Provide the (x, y) coordinate of the cell's center where the given text is located.  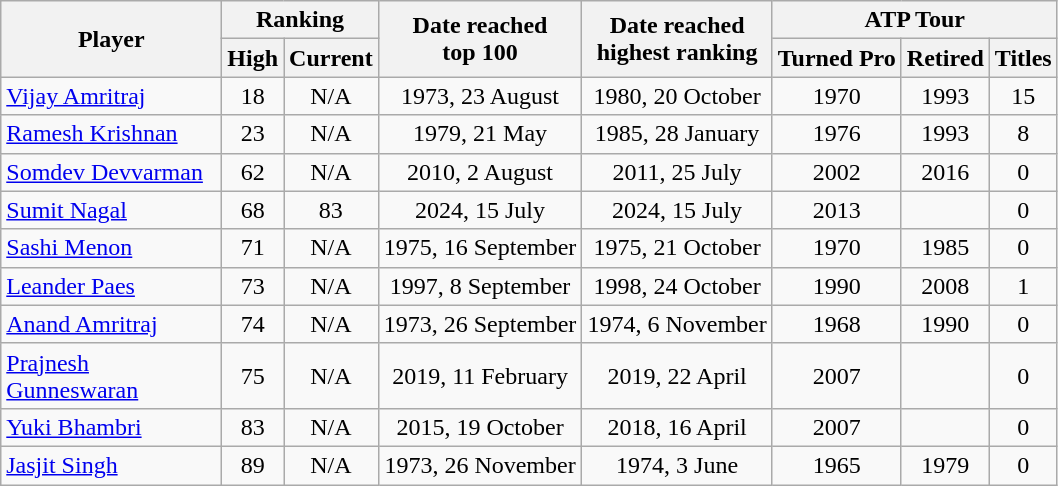
Titles (1023, 58)
Prajnesh Gunneswaran (112, 376)
Leander Paes (112, 286)
2019, 11 February (480, 376)
1968 (836, 324)
Vijay Amritraj (112, 96)
74 (253, 324)
Yuki Bhambri (112, 427)
Anand Amritraj (112, 324)
Date reachedtop 100 (480, 39)
1985 (945, 248)
2018, 16 April (677, 427)
High (253, 58)
1973, 23 August (480, 96)
73 (253, 286)
1973, 26 September (480, 324)
1985, 28 January (677, 134)
2013 (836, 210)
Player (112, 39)
Sumit Nagal (112, 210)
2008 (945, 286)
2011, 25 July (677, 172)
75 (253, 376)
1980, 20 October (677, 96)
Turned Pro (836, 58)
ATP Tour (914, 20)
Date reachedhighest ranking (677, 39)
2010, 2 August (480, 172)
1965 (836, 465)
1979, 21 May (480, 134)
1975, 16 September (480, 248)
Retired (945, 58)
Current (332, 58)
Somdev Devvarman (112, 172)
1973, 26 November (480, 465)
Jasjit Singh (112, 465)
62 (253, 172)
89 (253, 465)
68 (253, 210)
1974, 3 June (677, 465)
71 (253, 248)
1 (1023, 286)
1976 (836, 134)
Ranking (300, 20)
2002 (836, 172)
15 (1023, 96)
18 (253, 96)
2019, 22 April (677, 376)
1974, 6 November (677, 324)
2015, 19 October (480, 427)
8 (1023, 134)
Ramesh Krishnan (112, 134)
23 (253, 134)
1975, 21 October (677, 248)
1979 (945, 465)
1998, 24 October (677, 286)
2016 (945, 172)
Sashi Menon (112, 248)
1997, 8 September (480, 286)
